Find where the given text appears and provide that cell's center as (x, y) coordinate. 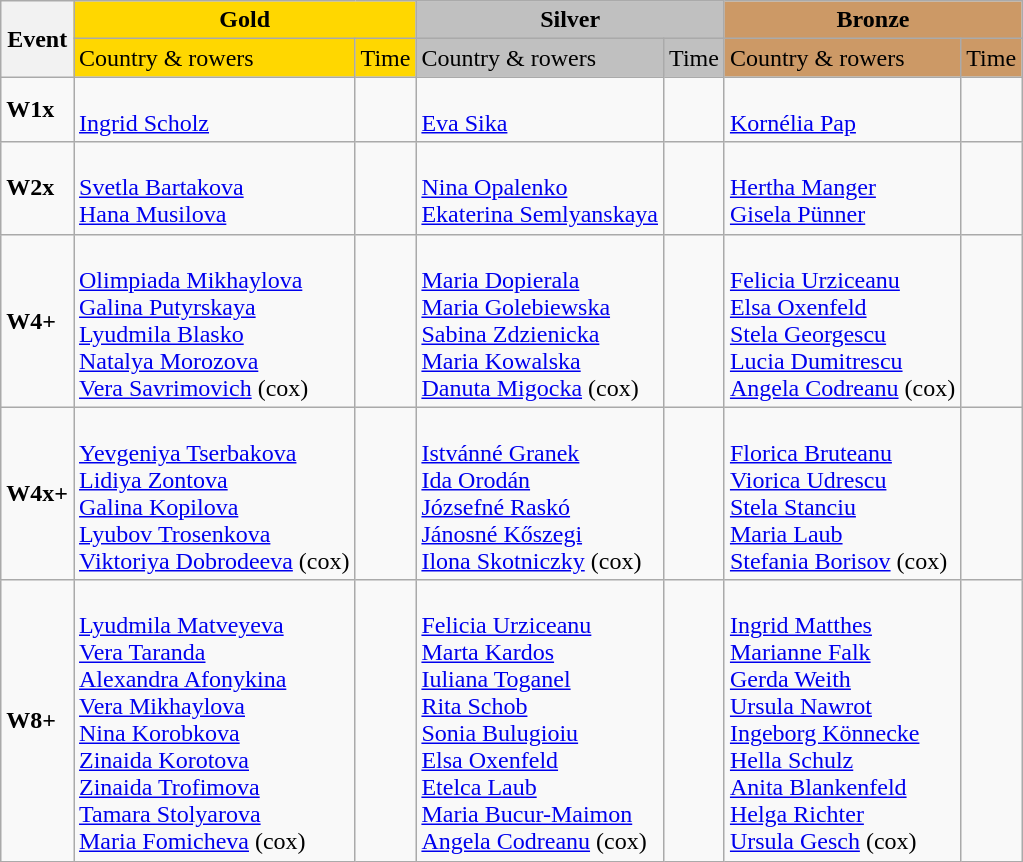
Eva Sika (540, 110)
Florica Bruteanu Viorica Udrescu Stela Stanciu Maria Laub Stefania Borisov (cox) (842, 494)
Nina Opalenko Ekaterina Semlyanskaya (540, 188)
Felicia Urziceanu Marta Kardos Iuliana Toganel Rita Schob Sonia Bulugioiu Elsa Oxenfeld Etelca Laub Maria Bucur-Maimon Angela Codreanu (cox) (540, 720)
Kornélia Pap (842, 110)
W4+ (38, 320)
Yevgeniya Tserbakova Lidiya Zontova Galina Kopilova Lyubov Trosenkova Viktoriya Dobrodeeva (cox) (215, 494)
Felicia Urziceanu Elsa Oxenfeld Stela Georgescu Lucia Dumitrescu Angela Codreanu (cox) (842, 320)
Svetla Bartakova Hana Musilova (215, 188)
Ingrid Matthes Marianne Falk Gerda Weith Ursula Nawrot Ingeborg Könnecke Hella Schulz Anita Blankenfeld Helga Richter Ursula Gesch (cox) (842, 720)
Ingrid Scholz (215, 110)
Silver (570, 20)
Istvánné Granek Ida Orodán Józsefné Raskó Jánosné Kőszegi Ilona Skotniczky (cox) (540, 494)
W8+ (38, 720)
W4x+ (38, 494)
Bronze (872, 20)
Event (38, 39)
W1x (38, 110)
Maria Dopierala Maria Golebiewska Sabina Zdzienicka Maria Kowalska Danuta Migocka (cox) (540, 320)
Olimpiada Mikhaylova Galina Putyrskaya Lyudmila Blasko Natalya Morozova Vera Savrimovich (cox) (215, 320)
Gold (245, 20)
W2x (38, 188)
Hertha Manger Gisela Pünner (842, 188)
